Locate the cell with the specified text and output its [x, y] center coordinate. 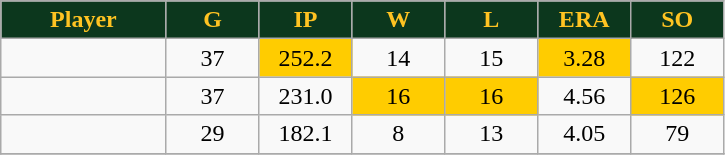
14 [398, 58]
3.28 [584, 58]
231.0 [306, 96]
122 [678, 58]
IP [306, 20]
4.56 [584, 96]
W [398, 20]
SO [678, 20]
252.2 [306, 58]
4.05 [584, 134]
13 [492, 134]
15 [492, 58]
8 [398, 134]
G [212, 20]
182.1 [306, 134]
126 [678, 96]
ERA [584, 20]
29 [212, 134]
Player [84, 20]
L [492, 20]
79 [678, 134]
